Identify which cell holds the provided text, then report its [X, Y] central coordinate. 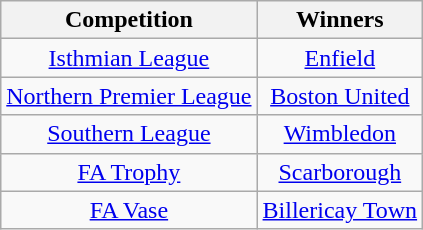
Enfield [340, 58]
Wimbledon [340, 134]
Competition [129, 20]
Scarborough [340, 172]
FA Vase [129, 210]
Winners [340, 20]
Boston United [340, 96]
Southern League [129, 134]
Northern Premier League [129, 96]
Billericay Town [340, 210]
FA Trophy [129, 172]
Isthmian League [129, 58]
